Return the [X, Y] coordinate for the center point of the cell that contains the specified text.  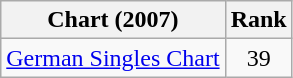
Rank [258, 20]
39 [258, 58]
German Singles Chart [113, 58]
Chart (2007) [113, 20]
